From the cell containing the given text, extract its center point as (X, Y) coordinate. 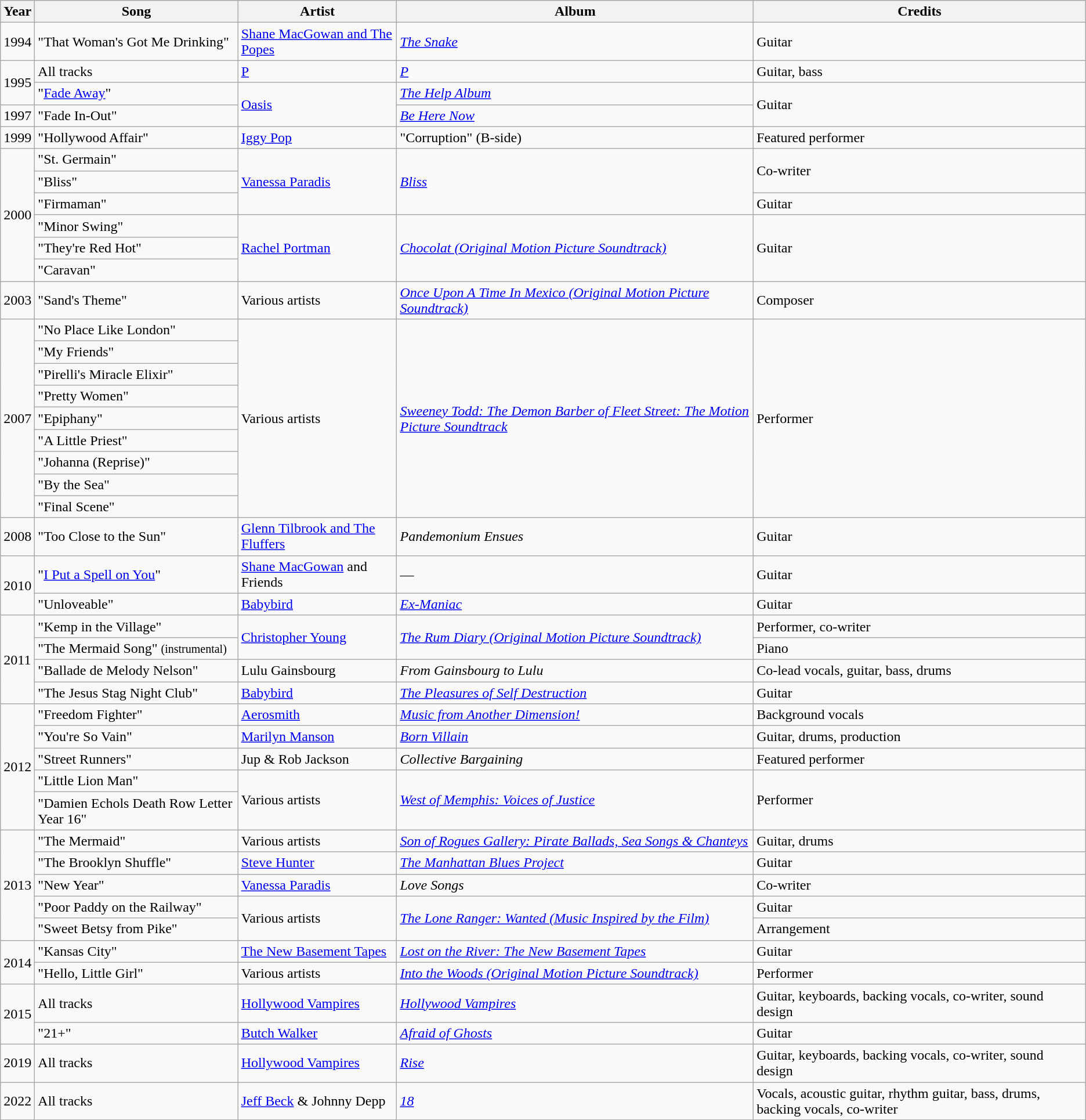
Jeff Beck & Johnny Depp (317, 1100)
Year (17, 12)
"Firmaman" (136, 204)
"No Place Like London" (136, 330)
2013 (17, 885)
"Poor Paddy on the Railway" (136, 907)
West of Memphis: Voices of Justice (575, 800)
Aerosmith (317, 715)
Co-lead vocals, guitar, bass, drums (920, 670)
"Pretty Women" (136, 396)
"Hollywood Affair" (136, 138)
"Freedom Fighter" (136, 715)
Once Upon A Time In Mexico (Original Motion Picture Soundtrack) (575, 299)
"Ballade de Melody Nelson" (136, 670)
"You're So Vain" (136, 737)
Glenn Tilbrook and The Fluffers (317, 536)
18 (575, 1100)
2022 (17, 1100)
"The Brooklyn Shuffle" (136, 863)
"Hello, Little Girl" (136, 973)
"Minor Swing" (136, 226)
"My Friends" (136, 352)
"New Year" (136, 885)
Credits (920, 12)
2003 (17, 299)
Piano (920, 648)
Guitar, drums (920, 841)
2012 (17, 767)
The Help Album (575, 93)
Steve Hunter (317, 863)
Vocals, acoustic guitar, rhythm guitar, bass, drums, backing vocals, co-writer (920, 1100)
Butch Walker (317, 1033)
"Damien Echols Death Row Letter Year 16" (136, 811)
Marilyn Manson (317, 737)
Christopher Young (317, 637)
— (575, 575)
"Fade Away" (136, 93)
"Final Scene" (136, 507)
The Snake (575, 42)
"21+" (136, 1033)
"Caravan" (136, 270)
"The Jesus Stag Night Club" (136, 692)
Son of Rogues Gallery: Pirate Ballads, Sea Songs & Chanteys (575, 841)
The New Basement Tapes (317, 951)
"Too Close to the Sun" (136, 536)
"Little Lion Man" (136, 781)
Into the Woods (Original Motion Picture Soundtrack) (575, 973)
From Gainsbourg to Lulu (575, 670)
Love Songs (575, 885)
2015 (17, 1014)
Iggy Pop (317, 138)
2000 (17, 215)
2014 (17, 962)
Arrangement (920, 929)
"Kansas City" (136, 951)
1999 (17, 138)
"I Put a Spell on You" (136, 575)
"The Mermaid Song" (instrumental) (136, 648)
Background vocals (920, 715)
Sweeney Todd: The Demon Barber of Fleet Street: The Motion Picture Soundtrack (575, 419)
Lost on the River: The New Basement Tapes (575, 951)
Shane MacGowan and Friends (317, 575)
1997 (17, 115)
The Pleasures of Self Destruction (575, 692)
Album (575, 12)
Born Villain (575, 737)
The Rum Diary (Original Motion Picture Soundtrack) (575, 637)
"They're Red Hot" (136, 248)
2011 (17, 659)
"Pirelli's Miracle Elixir" (136, 374)
Rachel Portman (317, 248)
Lulu Gainsbourg (317, 670)
"Kemp in the Village" (136, 626)
"Bliss" (136, 182)
2019 (17, 1063)
"That Woman's Got Me Drinking" (136, 42)
Composer (920, 299)
Collective Bargaining (575, 759)
2010 (17, 585)
"Unloveable" (136, 604)
"Corruption" (B-side) (575, 138)
Song (136, 12)
Pandemonium Ensues (575, 536)
"By the Sea" (136, 485)
"Street Runners" (136, 759)
Ex-Maniac (575, 604)
Rise (575, 1063)
Shane MacGowan and The Popes (317, 42)
1994 (17, 42)
2007 (17, 419)
Afraid of Ghosts (575, 1033)
2008 (17, 536)
Guitar, bass (920, 71)
Music from Another Dimension! (575, 715)
1995 (17, 82)
Be Here Now (575, 115)
Bliss (575, 182)
Oasis (317, 104)
"The Mermaid" (136, 841)
"St. Germain" (136, 160)
Chocolat (Original Motion Picture Soundtrack) (575, 248)
Performer, co-writer (920, 626)
The Manhattan Blues Project (575, 863)
"Fade In-Out" (136, 115)
"Epiphany" (136, 418)
Artist (317, 12)
"A Little Priest" (136, 440)
Jup & Rob Jackson (317, 759)
The Lone Ranger: Wanted (Music Inspired by the Film) (575, 918)
"Johanna (Reprise)" (136, 463)
"Sand's Theme" (136, 299)
Guitar, drums, production (920, 737)
"Sweet Betsy from Pike" (136, 929)
